Pinpoint the cell where the given text exists, returning its (X, Y) midpoint coordinate. 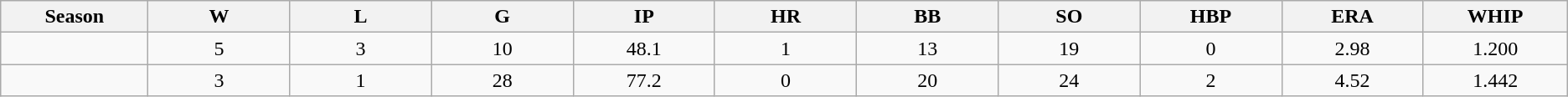
HBP (1211, 17)
WHIP (1495, 17)
20 (928, 80)
2 (1211, 80)
IP (643, 17)
24 (1069, 80)
13 (928, 48)
28 (503, 80)
2.98 (1352, 48)
19 (1069, 48)
G (503, 17)
ERA (1352, 17)
BB (928, 17)
1.200 (1495, 48)
10 (503, 48)
4.52 (1352, 80)
1.442 (1495, 80)
HR (786, 17)
5 (219, 48)
Season (75, 17)
W (219, 17)
48.1 (643, 48)
L (360, 17)
SO (1069, 17)
77.2 (643, 80)
